Return the (x, y) coordinate for the center point of the cell that contains the specified text.  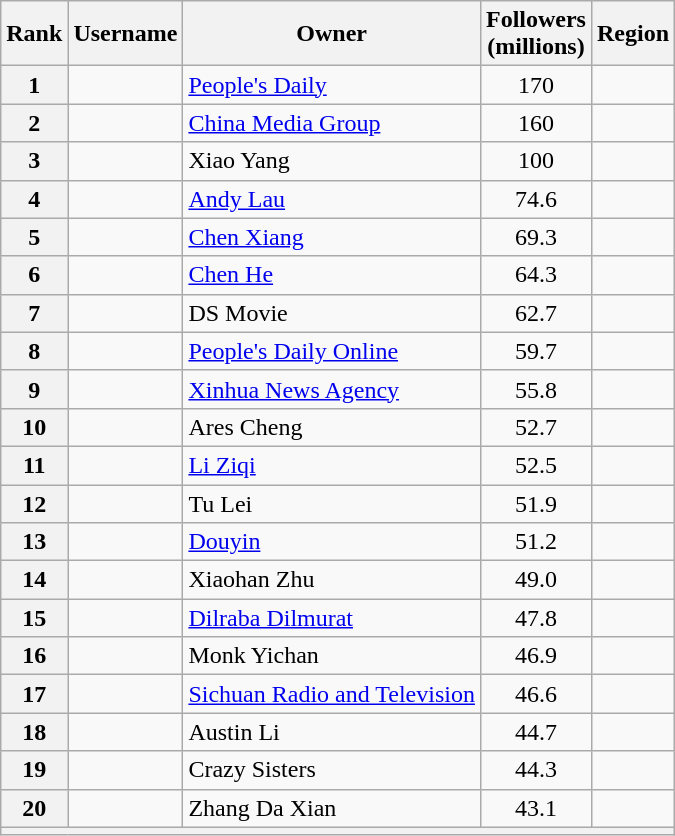
4 (34, 199)
51.2 (536, 542)
China Media Group (332, 123)
13 (34, 542)
Crazy Sisters (332, 770)
Username (126, 34)
44.3 (536, 770)
3 (34, 161)
Dilraba Dilmurat (332, 618)
49.0 (536, 580)
44.7 (536, 732)
Sichuan Radio and Television (332, 694)
6 (34, 275)
18 (34, 732)
Followers(millions) (536, 34)
100 (536, 161)
People's Daily Online (332, 351)
46.9 (536, 656)
Zhang Da Xian (332, 808)
43.1 (536, 808)
160 (536, 123)
47.8 (536, 618)
52.5 (536, 465)
10 (34, 427)
Xinhua News Agency (332, 389)
19 (34, 770)
Owner (332, 34)
2 (34, 123)
12 (34, 503)
46.6 (536, 694)
74.6 (536, 199)
16 (34, 656)
15 (34, 618)
64.3 (536, 275)
Monk Yichan (332, 656)
5 (34, 237)
Li Ziqi (332, 465)
20 (34, 808)
Andy Lau (332, 199)
Chen Xiang (332, 237)
1 (34, 85)
62.7 (536, 313)
DS Movie (332, 313)
51.9 (536, 503)
7 (34, 313)
Xiao Yang (332, 161)
Douyin (332, 542)
170 (536, 85)
11 (34, 465)
9 (34, 389)
Rank (34, 34)
69.3 (536, 237)
8 (34, 351)
55.8 (536, 389)
52.7 (536, 427)
Region (632, 34)
14 (34, 580)
17 (34, 694)
People's Daily (332, 85)
Xiaohan Zhu (332, 580)
Ares Cheng (332, 427)
Austin Li (332, 732)
59.7 (536, 351)
Chen He (332, 275)
Tu Lei (332, 503)
